Pinpoint the cell where the given text exists, returning its (x, y) midpoint coordinate. 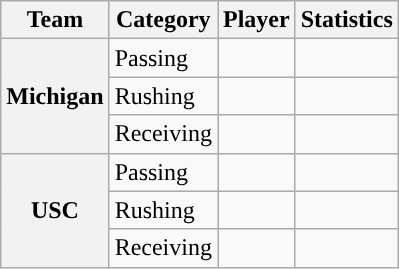
Michigan (55, 96)
Statistics (346, 20)
USC (55, 210)
Player (257, 20)
Category (163, 20)
Team (55, 20)
